Extract the [x, y] coordinate from the center of the cell holding the provided text.  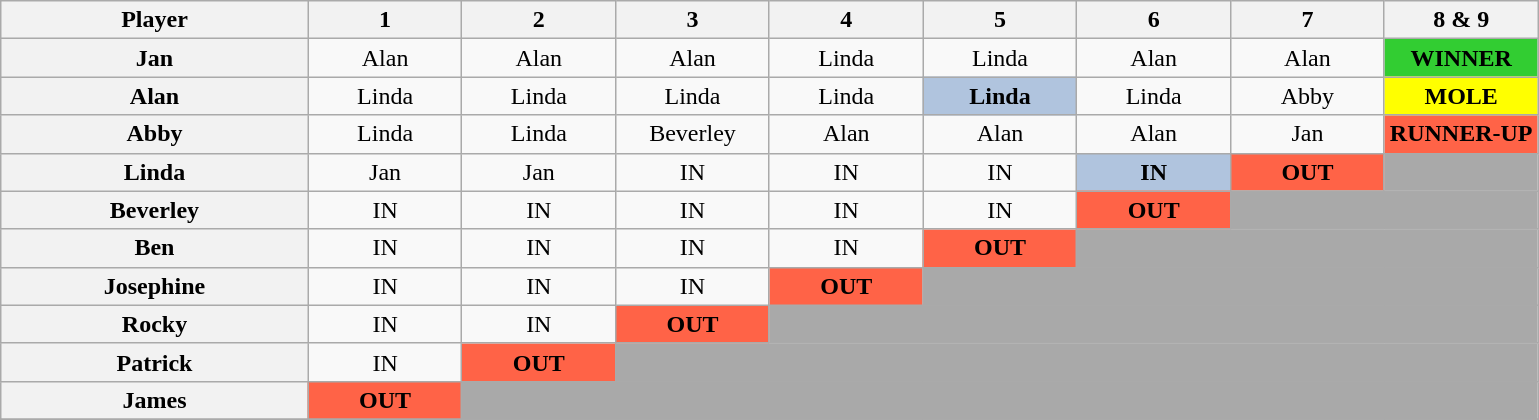
Rocky [154, 324]
Ben [154, 248]
Patrick [154, 362]
MOLE [1461, 96]
2 [539, 20]
1 [385, 20]
3 [693, 20]
6 [1154, 20]
5 [1000, 20]
7 [1308, 20]
Player [154, 20]
Josephine [154, 286]
RUNNER-UP [1461, 134]
WINNER [1461, 58]
James [154, 400]
8 & 9 [1461, 20]
4 [846, 20]
